Find where the given text appears and provide that cell's center as [X, Y] coordinate. 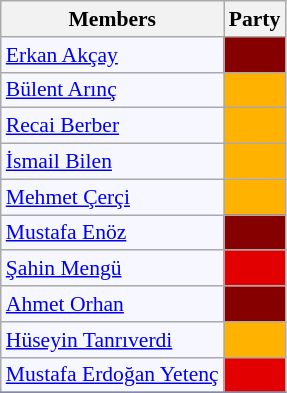
Şahin Mengü [112, 269]
Erkan Akçay [112, 55]
Mustafa Erdoğan Yetenç [112, 375]
Ahmet Orhan [112, 304]
Mehmet Çerçi [112, 197]
İsmail Bilen [112, 162]
Recai Berber [112, 126]
Members [112, 19]
Bülent Arınç [112, 90]
Hüseyin Tanrıverdi [112, 340]
Mustafa Enöz [112, 233]
Party [255, 19]
